Find where the given text appears and provide that cell's center as (X, Y) coordinate. 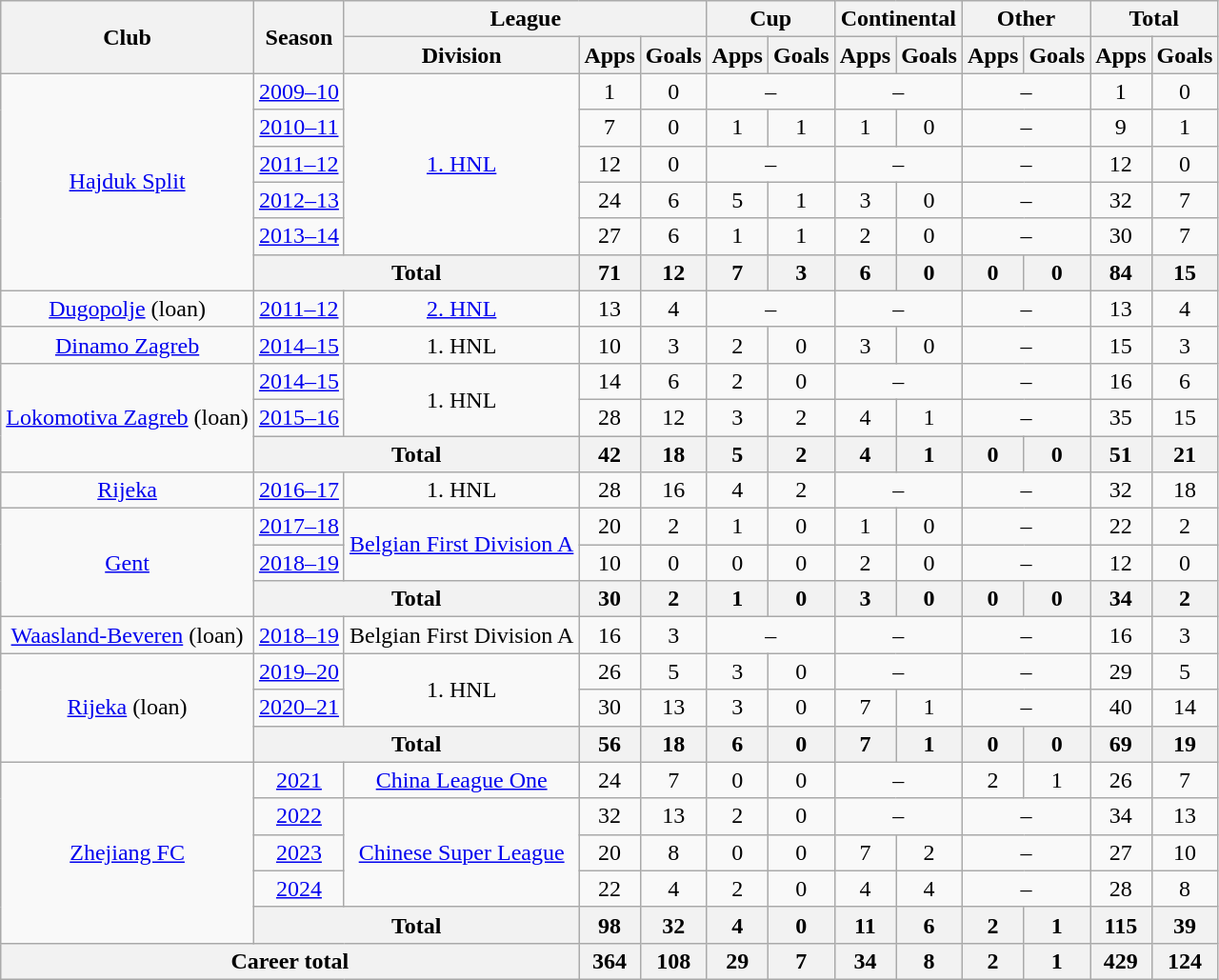
2017–18 (299, 527)
Cup (770, 19)
429 (1121, 961)
2024 (299, 889)
19 (1185, 744)
2012–13 (299, 200)
Other (1026, 19)
2020–21 (299, 708)
2022 (299, 816)
Continental (898, 19)
2015–16 (299, 417)
51 (1121, 454)
Rijeka (loan) (128, 708)
11 (865, 925)
Zhejiang FC (128, 852)
42 (609, 454)
Waasland-Beveren (loan) (128, 635)
China League One (461, 780)
2023 (299, 852)
Club (128, 37)
Dugopolje (loan) (128, 309)
40 (1121, 708)
98 (609, 925)
Season (299, 37)
39 (1185, 925)
Division (461, 55)
Lokomotiva Zagreb (loan) (128, 417)
115 (1121, 925)
Dinamo Zagreb (128, 345)
Gent (128, 563)
2019–20 (299, 671)
364 (609, 961)
56 (609, 744)
Hajduk Split (128, 182)
71 (609, 272)
2021 (299, 780)
35 (1121, 417)
124 (1185, 961)
2009–10 (299, 91)
2. HNL (461, 309)
Chinese Super League (461, 852)
League (526, 19)
Rijeka (128, 490)
9 (1121, 128)
2010–11 (299, 128)
21 (1185, 454)
2013–14 (299, 236)
2016–17 (299, 490)
108 (673, 961)
69 (1121, 744)
84 (1121, 272)
Career total (290, 961)
